Determine the [x, y] coordinate at the center of the cell enclosing the given text.  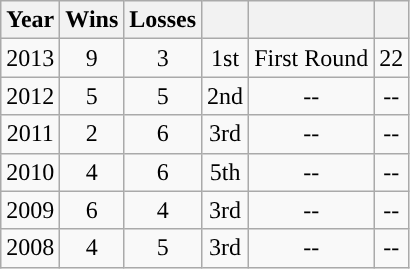
2013 [30, 58]
5th [226, 172]
Losses [163, 20]
9 [92, 58]
3 [163, 58]
2 [92, 134]
1st [226, 58]
2nd [226, 96]
2009 [30, 210]
First Round [312, 58]
2010 [30, 172]
Wins [92, 20]
2012 [30, 96]
Year [30, 20]
2008 [30, 248]
2011 [30, 134]
22 [392, 58]
